Output the (X, Y) coordinate of the center of the cell containing the given text.  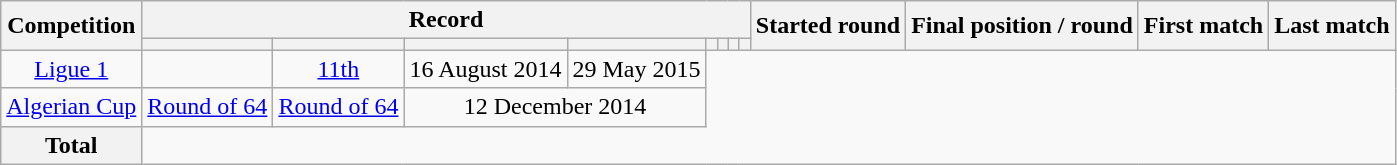
Started round (828, 26)
Competition (72, 26)
Total (72, 145)
First match (1203, 26)
16 August 2014 (486, 69)
Ligue 1 (72, 69)
Algerian Cup (72, 107)
Final position / round (1022, 26)
Record (446, 20)
Last match (1332, 26)
11th (338, 69)
29 May 2015 (636, 69)
12 December 2014 (555, 107)
